Provide the [x, y] coordinate of the cell's center where the given text is located.  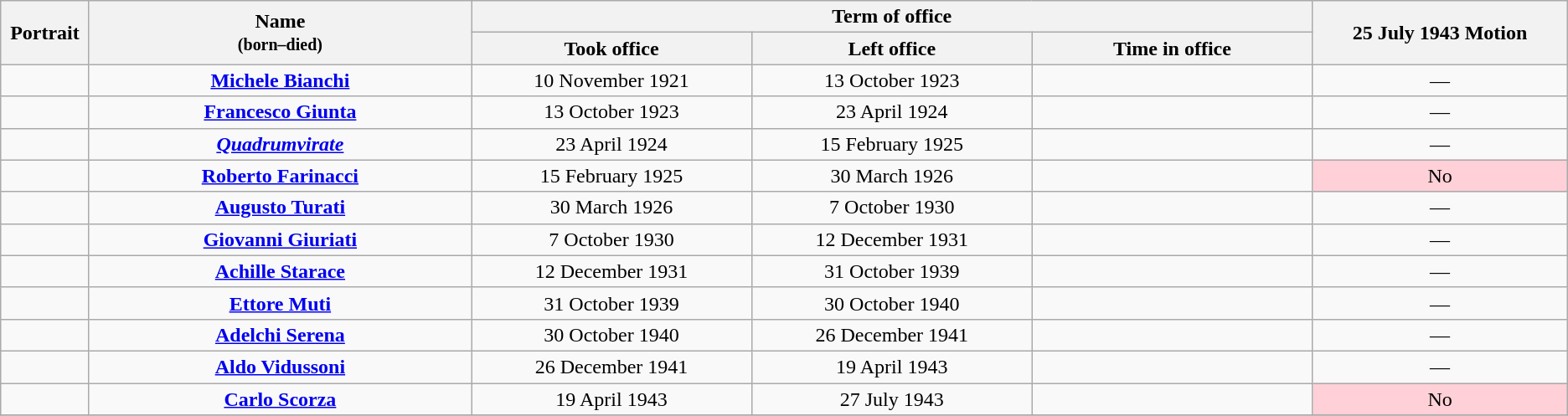
27 July 1943 [891, 399]
Aldo Vidussoni [280, 367]
Achille Starace [280, 271]
10 November 1921 [611, 80]
Time in office [1173, 49]
Roberto Farinacci [280, 176]
Augusto Turati [280, 208]
Left office [891, 49]
Portrait [45, 33]
Quadrumvirate [280, 144]
Carlo Scorza [280, 399]
Francesco Giunta [280, 112]
Adelchi Serena [280, 335]
Michele Bianchi [280, 80]
Term of office [892, 17]
Took office [611, 49]
25 July 1943 Motion [1440, 33]
Name(born–died) [280, 33]
Ettore Muti [280, 303]
Giovanni Giuriati [280, 239]
